Capture the cell that displays the provided text and extract its [X, Y] central coordinate. 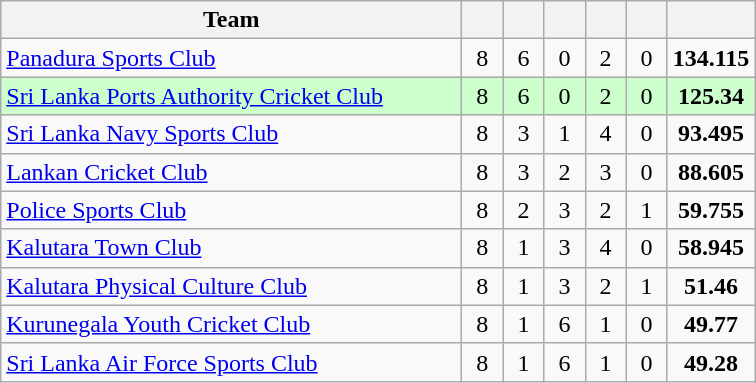
49.28 [711, 362]
Kurunegala Youth Cricket Club [232, 324]
Police Sports Club [232, 210]
Kalutara Physical Culture Club [232, 286]
58.945 [711, 248]
59.755 [711, 210]
Team [232, 20]
Lankan Cricket Club [232, 172]
Sri Lanka Navy Sports Club [232, 134]
88.605 [711, 172]
Sri Lanka Air Force Sports Club [232, 362]
Sri Lanka Ports Authority Cricket Club [232, 96]
51.46 [711, 286]
Kalutara Town Club [232, 248]
134.115 [711, 58]
49.77 [711, 324]
Panadura Sports Club [232, 58]
125.34 [711, 96]
93.495 [711, 134]
